Search for the cell housing the specified text and yield its [x, y] center coordinate. 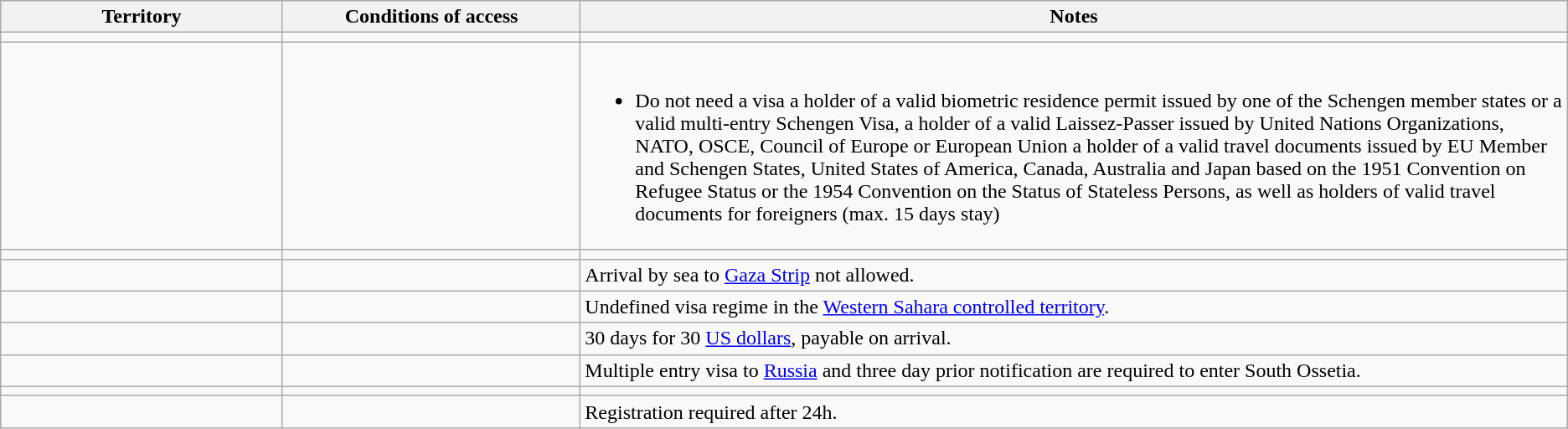
30 days for 30 US dollars, payable on arrival. [1074, 339]
Undefined visa regime in the Western Sahara controlled territory. [1074, 307]
Notes [1074, 17]
Arrival by sea to Gaza Strip not allowed. [1074, 275]
Registration required after 24h. [1074, 411]
Conditions of access [431, 17]
Territory [142, 17]
Multiple entry visa to Russia and three day prior notification are required to enter South Ossetia. [1074, 370]
